Output the [x, y] coordinate of the center of the cell containing the given text.  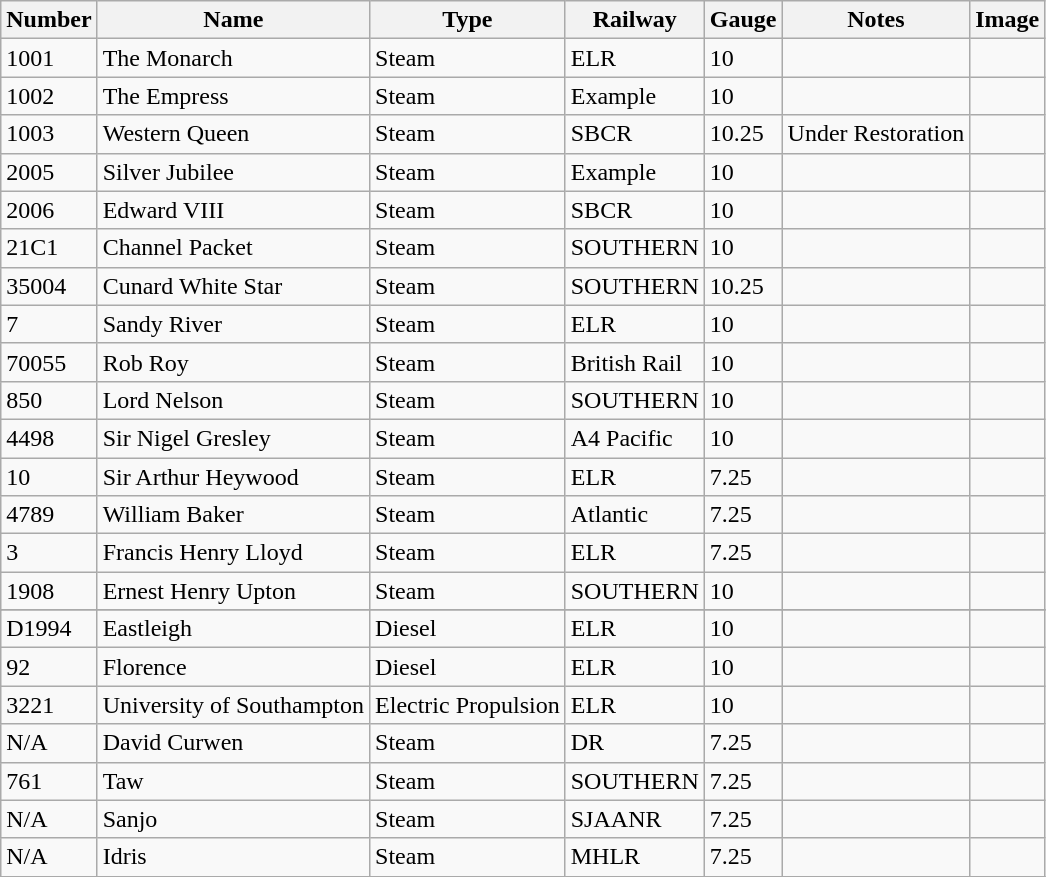
A4 Pacific [634, 438]
Idris [233, 857]
Sandy River [233, 324]
Edward VIII [233, 210]
4789 [49, 515]
1001 [49, 58]
William Baker [233, 515]
21C1 [49, 248]
1003 [49, 134]
Image [1008, 20]
British Rail [634, 362]
Ernest Henry Upton [233, 591]
Railway [634, 20]
1908 [49, 591]
Electric Propulsion [468, 705]
Francis Henry Lloyd [233, 553]
35004 [49, 286]
Florence [233, 667]
Under Restoration [876, 134]
Cunard White Star [233, 286]
70055 [49, 362]
Lord Nelson [233, 400]
Sir Arthur Heywood [233, 477]
MHLR [634, 857]
Name [233, 20]
Rob Roy [233, 362]
Number [49, 20]
Atlantic [634, 515]
University of Southampton [233, 705]
761 [49, 781]
92 [49, 667]
Type [468, 20]
Channel Packet [233, 248]
Western Queen [233, 134]
Eastleigh [233, 629]
Notes [876, 20]
1002 [49, 96]
Sir Nigel Gresley [233, 438]
3 [49, 553]
The Empress [233, 96]
D1994 [49, 629]
850 [49, 400]
7 [49, 324]
3221 [49, 705]
2005 [49, 172]
Silver Jubilee [233, 172]
David Curwen [233, 743]
SJAANR [634, 819]
DR [634, 743]
4498 [49, 438]
2006 [49, 210]
The Monarch [233, 58]
Gauge [743, 20]
Sanjo [233, 819]
Taw [233, 781]
